Find where the given text appears and provide that cell's center as [X, Y] coordinate. 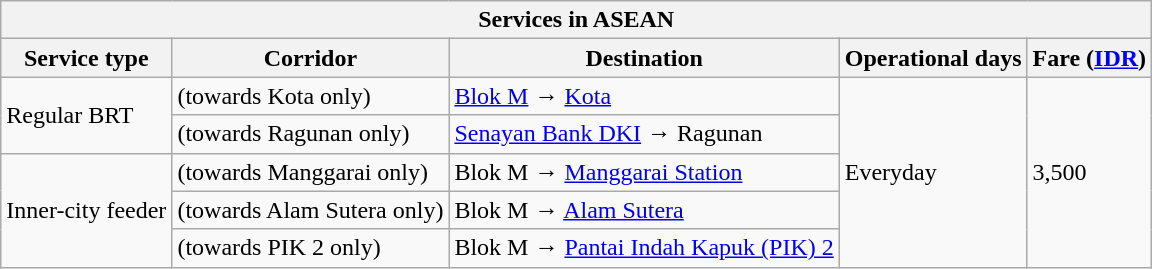
Fare (IDR) [1090, 58]
(towards Alam Sutera only) [310, 210]
Operational days [933, 58]
Blok M → Manggarai Station [644, 172]
(towards Kota only) [310, 96]
Blok M → Kota [644, 96]
Senayan Bank DKI → Ragunan [644, 134]
Blok M → Pantai Indah Kapuk (PIK) 2 [644, 248]
(towards Ragunan only) [310, 134]
(towards Manggarai only) [310, 172]
3,500 [1090, 172]
Service type [86, 58]
Regular BRT [86, 115]
(towards PIK 2 only) [310, 248]
Services in ASEAN [576, 20]
Everyday [933, 172]
Corridor [310, 58]
Inner-city feeder [86, 210]
Blok M → Alam Sutera [644, 210]
Destination [644, 58]
